From the cell containing the given text, extract its center point as [X, Y] coordinate. 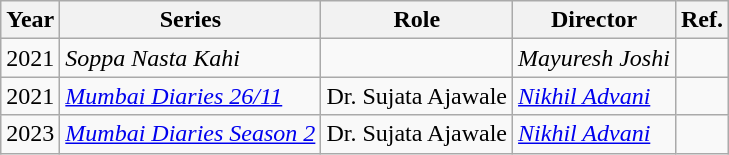
Year [30, 20]
Mayuresh Joshi [594, 58]
Director [594, 20]
Role [417, 20]
Soppa Nasta Kahi [190, 58]
2023 [30, 134]
Mumbai Diaries 26/11 [190, 96]
Ref. [702, 20]
Series [190, 20]
Mumbai Diaries Season 2 [190, 134]
